Return [x, y] of the center of cell containing provided text 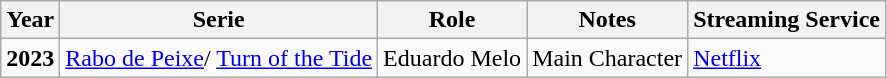
Year [30, 20]
Eduardo Melo [452, 58]
Main Character [608, 58]
Notes [608, 20]
2023 [30, 58]
Role [452, 20]
Streaming Service [787, 20]
Rabo de Peixe/ Turn of the Tide [219, 58]
Netflix [787, 58]
Serie [219, 20]
